Capture the cell that displays the provided text and extract its [X, Y] central coordinate. 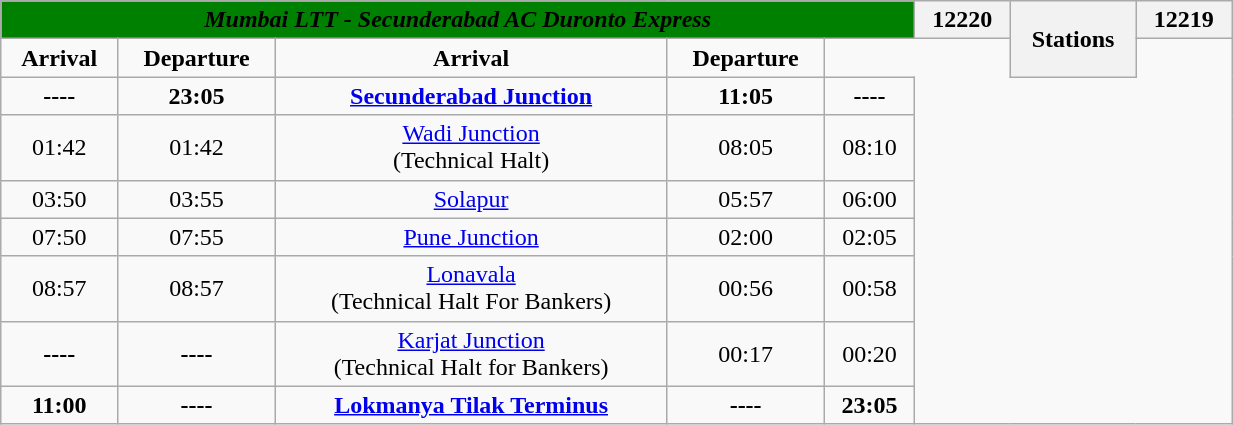
Mumbai LTT - Secunderabad AC Duronto Express [458, 20]
Lonavala(Technical Halt For Bankers) [471, 288]
Stations [1073, 39]
Karjat Junction(Technical Halt for Bankers) [471, 354]
02:00 [746, 237]
Wadi Junction(Technical Halt) [471, 148]
07:55 [197, 237]
Pune Junction [471, 237]
08:10 [869, 148]
06:00 [869, 199]
00:58 [869, 288]
Solapur [471, 199]
11:05 [746, 96]
12219 [1184, 20]
02:05 [869, 237]
05:57 [746, 199]
03:50 [60, 199]
07:50 [60, 237]
00:20 [869, 354]
Secunderabad Junction [471, 96]
03:55 [197, 199]
00:17 [746, 354]
00:56 [746, 288]
11:00 [60, 405]
08:05 [746, 148]
12220 [963, 20]
Lokmanya Tilak Terminus [471, 405]
